Output the (x, y) coordinate of the center of the cell containing the given text.  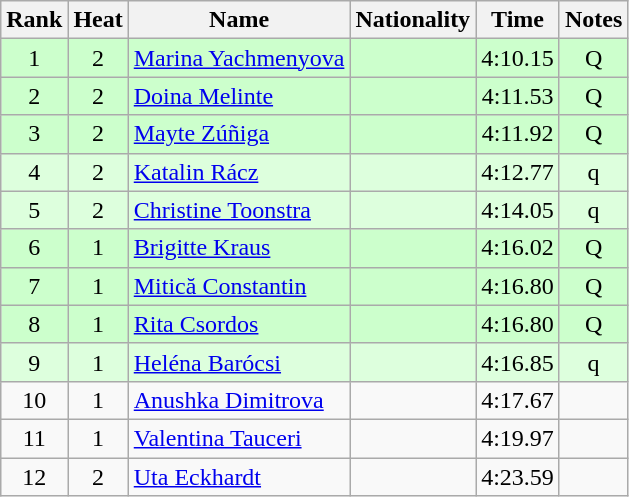
Katalin Rácz (239, 172)
4:23.59 (518, 477)
3 (34, 134)
11 (34, 438)
Christine Toonstra (239, 210)
Name (239, 20)
Time (518, 20)
4:16.02 (518, 248)
Rank (34, 20)
Anushka Dimitrova (239, 400)
Valentina Tauceri (239, 438)
4:11.53 (518, 96)
Doina Melinte (239, 96)
Notes (593, 20)
12 (34, 477)
7 (34, 286)
4:12.77 (518, 172)
5 (34, 210)
4:17.67 (518, 400)
4:11.92 (518, 134)
Marina Yachmenyova (239, 58)
Mayte Zúñiga (239, 134)
4:19.97 (518, 438)
4:14.05 (518, 210)
Uta Eckhardt (239, 477)
4:10.15 (518, 58)
4 (34, 172)
6 (34, 248)
Rita Csordos (239, 324)
8 (34, 324)
Heat (98, 20)
4:16.85 (518, 362)
Nationality (413, 20)
Brigitte Kraus (239, 248)
Mitică Constantin (239, 286)
Heléna Barócsi (239, 362)
10 (34, 400)
9 (34, 362)
